Scan for the cell matching the given text and deliver its [x, y] coordinate at center. 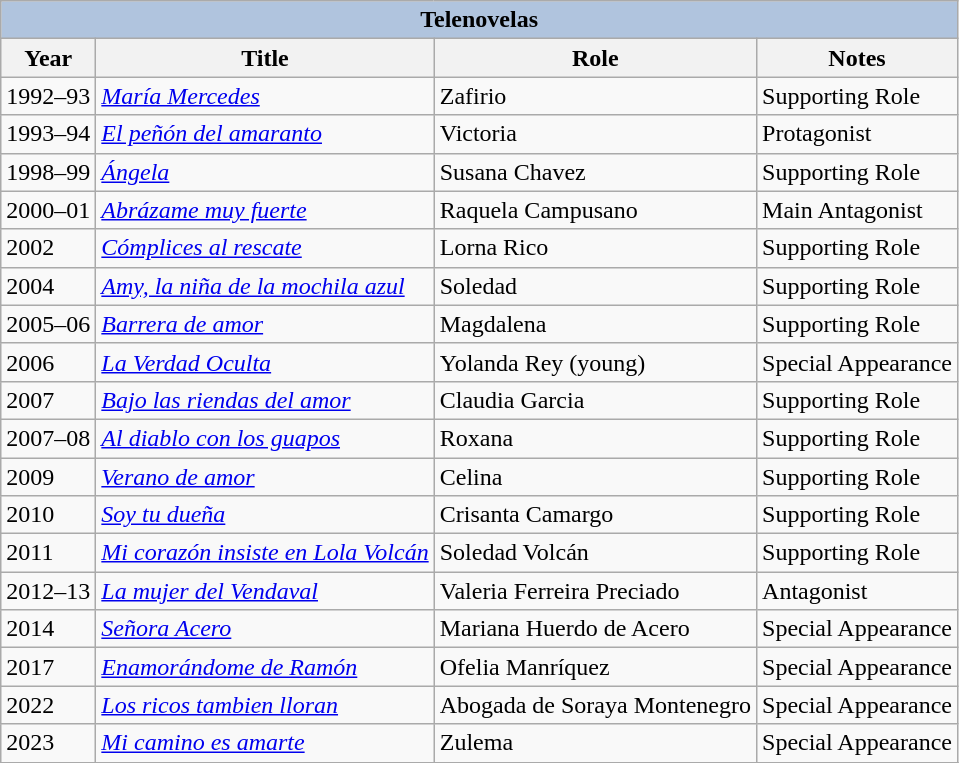
Abogada de Soraya Montenegro [595, 705]
Yolanda Rey (young) [595, 362]
Al diablo con los guapos [265, 438]
Main Antagonist [858, 210]
Title [265, 58]
El peñón del amaranto [265, 134]
Susana Chavez [595, 172]
Verano de amor [265, 477]
Victoria [595, 134]
Telenovelas [480, 20]
2023 [48, 743]
Antagonist [858, 591]
2004 [48, 286]
Crisanta Camargo [595, 515]
Amy, la niña de la mochila azul [265, 286]
2011 [48, 553]
Barrera de amor [265, 324]
Roxana [595, 438]
Mariana Huerdo de Acero [595, 629]
2000–01 [48, 210]
Celina [595, 477]
2007–08 [48, 438]
2007 [48, 400]
Valeria Ferreira Preciado [595, 591]
Magdalena [595, 324]
Zulema [595, 743]
Lorna Rico [595, 248]
Protagonist [858, 134]
Soledad Volcán [595, 553]
Mi corazón insiste en Lola Volcán [265, 553]
La Verdad Oculta [265, 362]
Zafirio [595, 96]
2006 [48, 362]
Soy tu dueña [265, 515]
Role [595, 58]
2005–06 [48, 324]
Claudia Garcia [595, 400]
Enamorándome de Ramón [265, 667]
Soledad [595, 286]
2014 [48, 629]
Ángela [265, 172]
Señora Acero [265, 629]
Mi camino es amarte [265, 743]
Raquela Campusano [595, 210]
Ofelia Manríquez [595, 667]
Bajo las riendas del amor [265, 400]
2009 [48, 477]
2010 [48, 515]
2002 [48, 248]
1998–99 [48, 172]
Los ricos tambien lloran [265, 705]
1993–94 [48, 134]
Notes [858, 58]
2012–13 [48, 591]
2022 [48, 705]
Cómplices al rescate [265, 248]
1992–93 [48, 96]
Abrázame muy fuerte [265, 210]
La mujer del Vendaval [265, 591]
2017 [48, 667]
María Mercedes [265, 96]
Year [48, 58]
